For the text-containing cell, return its midpoint in [x, y] coordinate format. 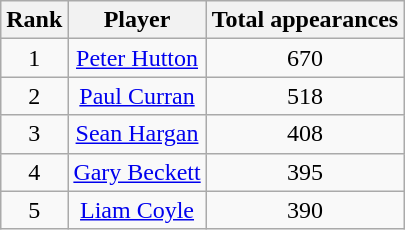
Player [137, 20]
Paul Curran [137, 96]
1 [34, 58]
Peter Hutton [137, 58]
3 [34, 134]
Sean Hargan [137, 134]
5 [34, 210]
Gary Beckett [137, 172]
Rank [34, 20]
2 [34, 96]
395 [305, 172]
670 [305, 58]
Total appearances [305, 20]
Liam Coyle [137, 210]
408 [305, 134]
518 [305, 96]
4 [34, 172]
390 [305, 210]
